Locate the cell with the specified text and output its [x, y] center coordinate. 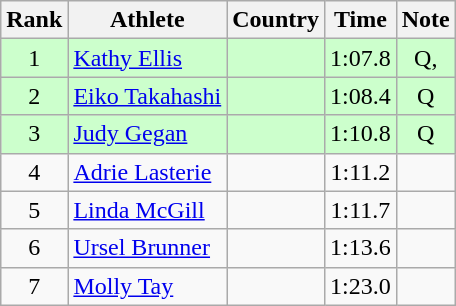
3 [34, 134]
Rank [34, 20]
Molly Tay [148, 286]
1:13.6 [360, 248]
Kathy Ellis [148, 58]
Athlete [148, 20]
2 [34, 96]
Time [360, 20]
1:11.2 [360, 172]
Note [426, 20]
1:11.7 [360, 210]
1:10.8 [360, 134]
Adrie Lasterie [148, 172]
1:08.4 [360, 96]
Q, [426, 58]
7 [34, 286]
5 [34, 210]
Linda McGill [148, 210]
Ursel Brunner [148, 248]
4 [34, 172]
Judy Gegan [148, 134]
6 [34, 248]
Eiko Takahashi [148, 96]
1 [34, 58]
Country [276, 20]
1:07.8 [360, 58]
1:23.0 [360, 286]
